Pinpoint the cell where the given text exists, returning its [X, Y] midpoint coordinate. 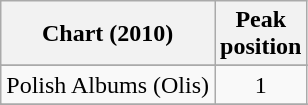
Peakposition [261, 34]
Polish Albums (Olis) [108, 85]
1 [261, 85]
Chart (2010) [108, 34]
